Locate the cell with the specified text and output its [X, Y] center coordinate. 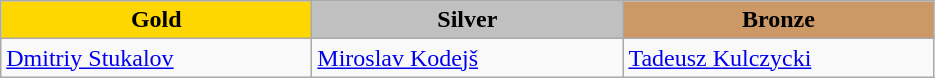
Silver [468, 20]
Miroslav Kodejš [468, 58]
Dmitriy Stukalov [156, 58]
Tadeusz Kulczycki [778, 58]
Gold [156, 20]
Bronze [778, 20]
